Capture the cell that displays the provided text and extract its [X, Y] central coordinate. 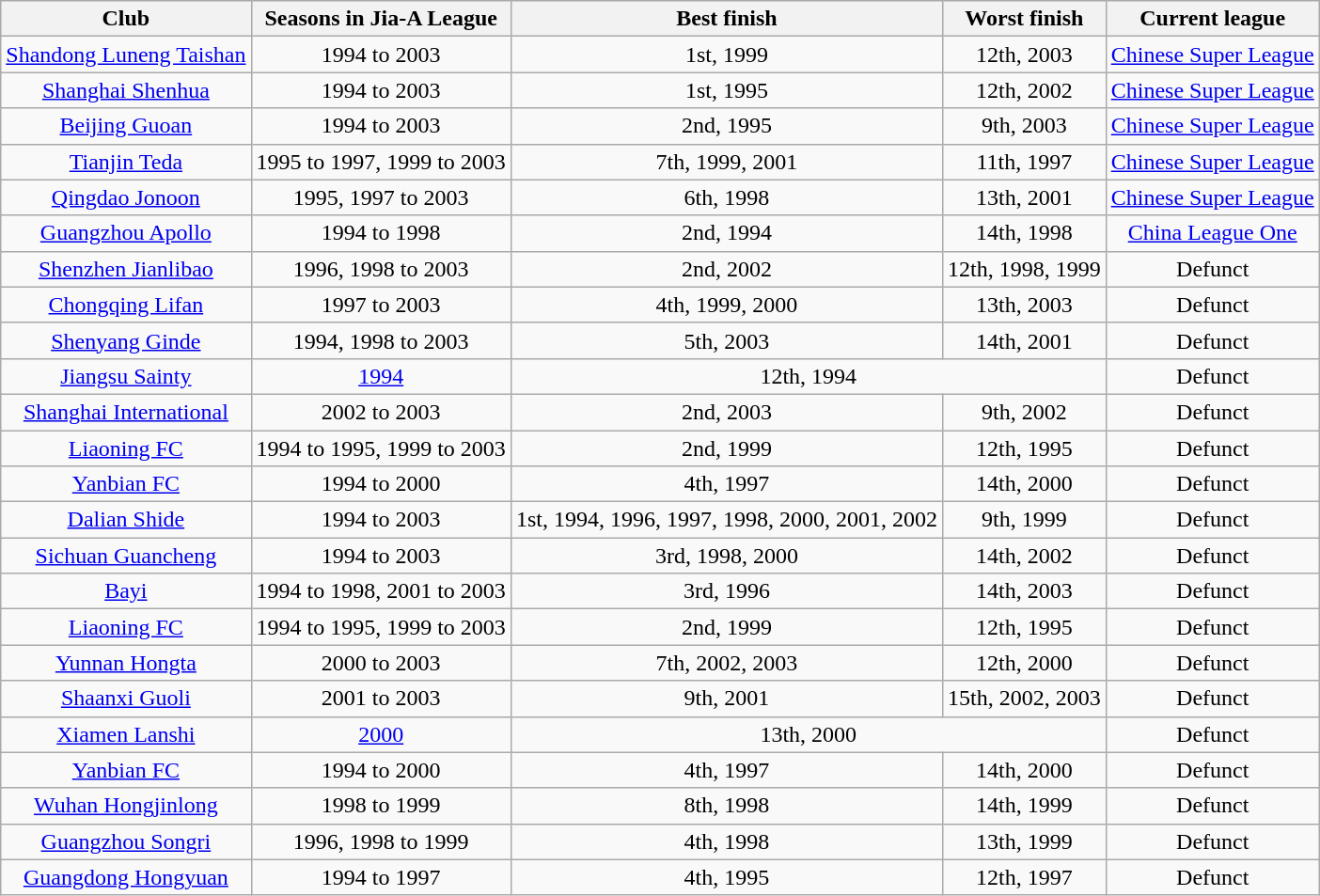
1994, 1998 to 2003 [381, 340]
1994 [381, 376]
15th, 2002, 2003 [1024, 699]
12th, 2000 [1024, 663]
14th, 2002 [1024, 556]
6th, 1998 [726, 197]
9th, 2001 [726, 699]
4th, 1995 [726, 877]
12th, 2002 [1024, 90]
2nd, 1994 [726, 233]
7th, 2002, 2003 [726, 663]
9th, 1999 [1024, 520]
Xiamen Lanshi [126, 734]
Wuhan Hongjinlong [126, 806]
Shanghai Shenhua [126, 90]
13th, 2000 [809, 734]
Shenyang Ginde [126, 340]
Sichuan Guancheng [126, 556]
Seasons in Jia-A League [381, 19]
Shanghai International [126, 412]
2nd, 1995 [726, 126]
13th, 1999 [1024, 841]
13th, 2001 [1024, 197]
14th, 1998 [1024, 233]
Current league [1213, 19]
Jiangsu Sainty [126, 376]
14th, 2003 [1024, 591]
1994 to 1998 [381, 233]
7th, 1999, 2001 [726, 162]
14th, 1999 [1024, 806]
Shenzhen Jianlibao [126, 269]
Bayi [126, 591]
Guangzhou Songri [126, 841]
Shandong Luneng Taishan [126, 55]
Guangzhou Apollo [126, 233]
Guangdong Hongyuan [126, 877]
Yunnan Hongta [126, 663]
Worst finish [1024, 19]
12th, 1998, 1999 [1024, 269]
2000 to 2003 [381, 663]
2nd, 2002 [726, 269]
Tianjin Teda [126, 162]
Dalian Shide [126, 520]
Qingdao Jonoon [126, 197]
3rd, 1998, 2000 [726, 556]
2000 [381, 734]
1995, 1997 to 2003 [381, 197]
1st, 1999 [726, 55]
1st, 1995 [726, 90]
China League One [1213, 233]
11th, 1997 [1024, 162]
14th, 2001 [1024, 340]
2001 to 2003 [381, 699]
1996, 1998 to 2003 [381, 269]
1994 to 1997 [381, 877]
1994 to 1998, 2001 to 2003 [381, 591]
1995 to 1997, 1999 to 2003 [381, 162]
12th, 1994 [809, 376]
12th, 1997 [1024, 877]
3rd, 1996 [726, 591]
2nd, 2003 [726, 412]
1997 to 2003 [381, 305]
1996, 1998 to 1999 [381, 841]
13th, 2003 [1024, 305]
9th, 2003 [1024, 126]
9th, 2002 [1024, 412]
8th, 1998 [726, 806]
5th, 2003 [726, 340]
Chongqing Lifan [126, 305]
Club [126, 19]
1998 to 1999 [381, 806]
1st, 1994, 1996, 1997, 1998, 2000, 2001, 2002 [726, 520]
Beijing Guoan [126, 126]
Shaanxi Guoli [126, 699]
4th, 1999, 2000 [726, 305]
Best finish [726, 19]
4th, 1998 [726, 841]
2002 to 2003 [381, 412]
12th, 2003 [1024, 55]
